Capture the cell that displays the provided text and extract its (X, Y) central coordinate. 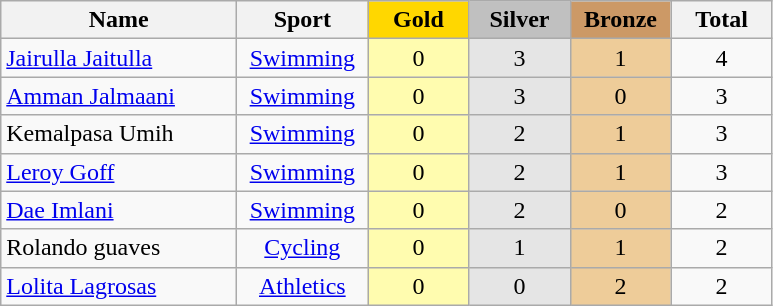
Athletics (302, 286)
Sport (302, 20)
Bronze (620, 20)
Gold (418, 20)
Kemalpasa Umih (119, 134)
Jairulla Jaitulla (119, 58)
Name (119, 20)
Dae Imlani (119, 210)
Silver (520, 20)
Leroy Goff (119, 172)
Lolita Lagrosas (119, 286)
Rolando guaves (119, 248)
4 (722, 58)
Total (722, 20)
Amman Jalmaani (119, 96)
Cycling (302, 248)
